Return [X, Y] of the center of cell containing provided text 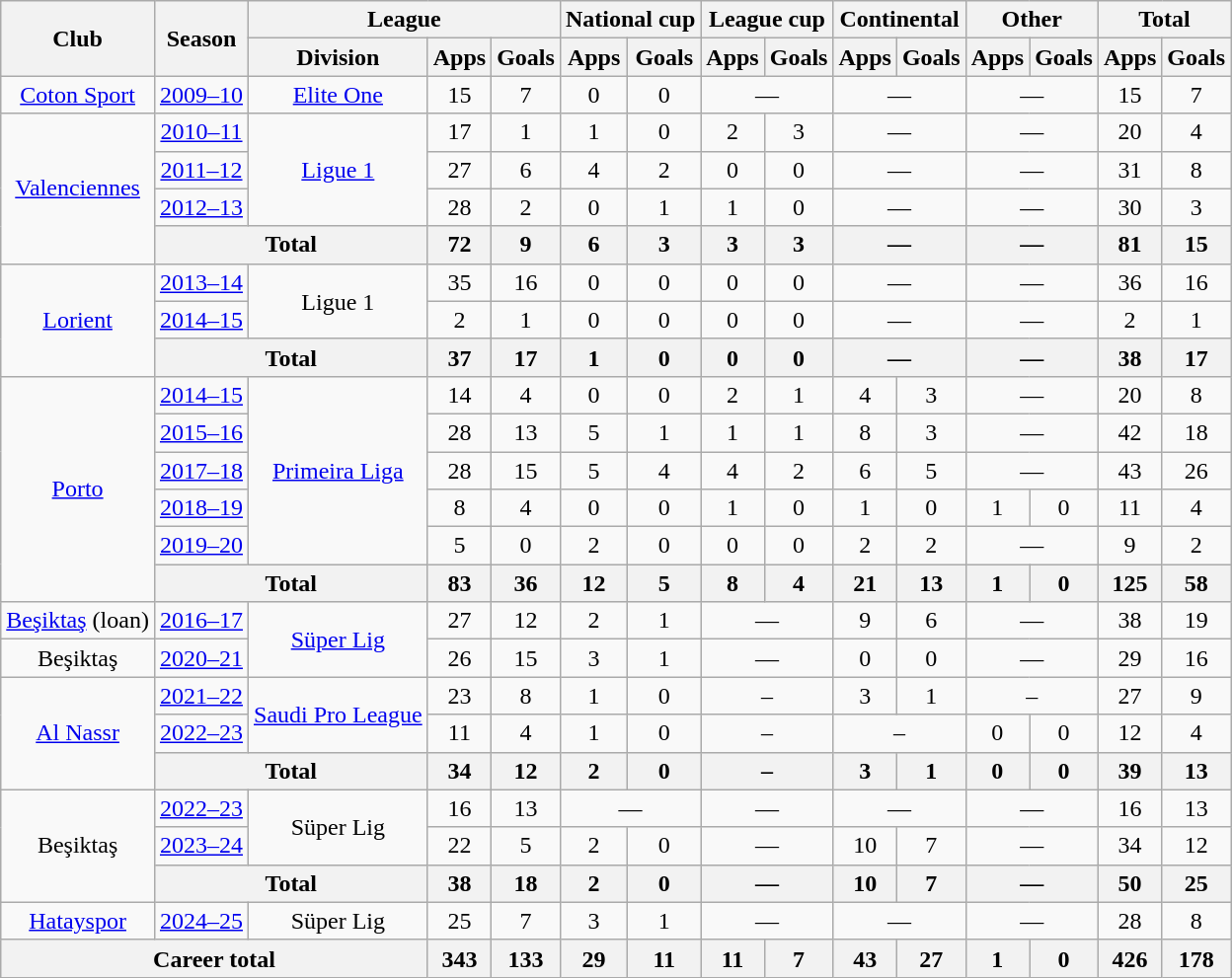
Al Nassr [78, 733]
2012–13 [201, 207]
Division [339, 57]
19 [1196, 621]
Saudi Pro League [339, 715]
Elite One [339, 95]
2019–20 [201, 546]
League [405, 20]
2016–17 [201, 621]
37 [459, 357]
83 [459, 583]
Season [201, 38]
2017–18 [201, 471]
National cup [630, 20]
133 [526, 958]
81 [1129, 245]
Coton Sport [78, 95]
125 [1129, 583]
2020–21 [201, 658]
21 [865, 583]
2011–12 [201, 170]
35 [459, 282]
2015–16 [201, 432]
42 [1129, 432]
14 [459, 395]
23 [459, 696]
Lorient [78, 320]
Beşiktaş (loan) [78, 621]
2024–25 [201, 921]
39 [1129, 771]
30 [1129, 207]
2010–11 [201, 132]
Hatayspor [78, 921]
League cup [767, 20]
Primeira Liga [339, 470]
Continental [899, 20]
Porto [78, 489]
2023–24 [201, 846]
72 [459, 245]
2018–19 [201, 508]
Club [78, 38]
22 [459, 846]
2009–10 [201, 95]
343 [459, 958]
178 [1196, 958]
426 [1129, 958]
2021–22 [201, 696]
Other [1032, 20]
Valenciennes [78, 188]
31 [1129, 170]
58 [1196, 583]
2013–14 [201, 282]
Career total [214, 958]
50 [1129, 883]
